Provide the [x, y] coordinate of the cell's center where the given text is located.  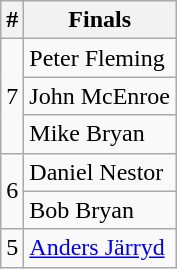
Peter Fleming [100, 58]
5 [12, 248]
Daniel Nestor [100, 172]
Mike Bryan [100, 134]
# [12, 20]
Finals [100, 20]
Bob Bryan [100, 210]
Anders Järryd [100, 248]
John McEnroe [100, 96]
6 [12, 191]
7 [12, 96]
